Identify which cell holds the provided text, then report its (X, Y) central coordinate. 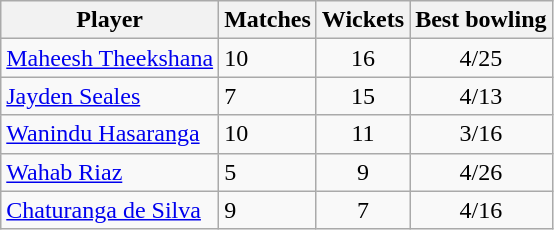
16 (362, 58)
Player (110, 20)
Maheesh Theekshana (110, 58)
Chaturanga de Silva (110, 210)
Wanindu Hasaranga (110, 134)
4/16 (481, 210)
4/25 (481, 58)
Wickets (362, 20)
11 (362, 134)
5 (268, 172)
4/13 (481, 96)
Matches (268, 20)
15 (362, 96)
Wahab Riaz (110, 172)
Best bowling (481, 20)
3/16 (481, 134)
4/26 (481, 172)
Jayden Seales (110, 96)
